Detect which cell encompasses the target text, then output its (X, Y) center coordinate. 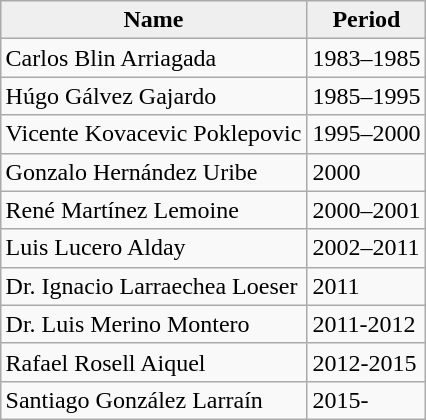
2015- (366, 400)
1985–1995 (366, 96)
Carlos Blin Arriagada (154, 58)
Rafael Rosell Aiquel (154, 362)
Santiago González Larraín (154, 400)
Dr. Ignacio Larraechea Loeser (154, 286)
Name (154, 20)
2000 (366, 172)
René Martínez Lemoine (154, 210)
2011-2012 (366, 324)
1995–2000 (366, 134)
2002–2011 (366, 248)
2000–2001 (366, 210)
Period (366, 20)
1983–1985 (366, 58)
Vicente Kovacevic Poklepovic (154, 134)
Luis Lucero Alday (154, 248)
Dr. Luis Merino Montero (154, 324)
Húgo Gálvez Gajardo (154, 96)
Gonzalo Hernández Uribe (154, 172)
2011 (366, 286)
2012-2015 (366, 362)
